Extract the [x, y] coordinate from the center of the cell holding the provided text.  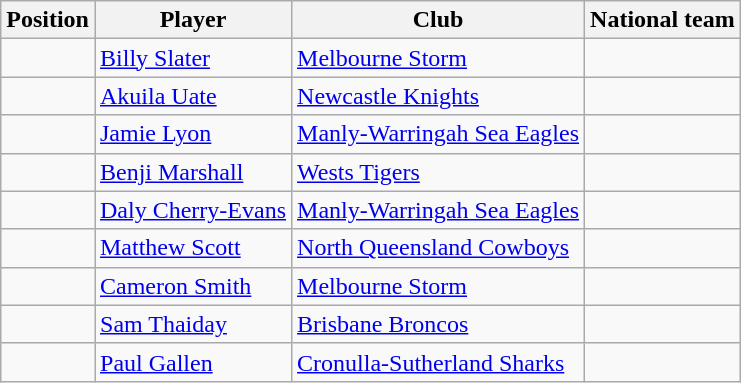
National team [663, 20]
Akuila Uate [192, 96]
Cronulla-Sutherland Sharks [438, 362]
Matthew Scott [192, 248]
Wests Tigers [438, 172]
Benji Marshall [192, 172]
Jamie Lyon [192, 134]
Sam Thaiday [192, 324]
Paul Gallen [192, 362]
Brisbane Broncos [438, 324]
Player [192, 20]
Position [48, 20]
Club [438, 20]
Daly Cherry-Evans [192, 210]
Cameron Smith [192, 286]
Newcastle Knights [438, 96]
North Queensland Cowboys [438, 248]
Billy Slater [192, 58]
